Extract the [x, y] coordinate from the center of the cell holding the provided text.  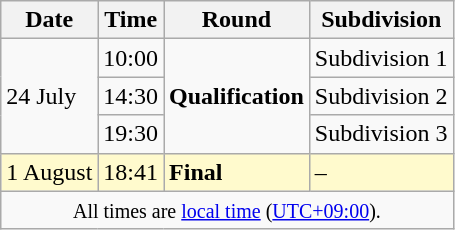
1 August [50, 172]
24 July [50, 96]
Time [131, 20]
Qualification [237, 96]
19:30 [131, 134]
Subdivision 3 [381, 134]
Date [50, 20]
Final [237, 172]
– [381, 172]
18:41 [131, 172]
Subdivision [381, 20]
14:30 [131, 96]
10:00 [131, 58]
Subdivision 2 [381, 96]
Subdivision 1 [381, 58]
All times are local time (UTC+09:00). [227, 210]
Round [237, 20]
